Detect which cell encompasses the target text, then output its [X, Y] center coordinate. 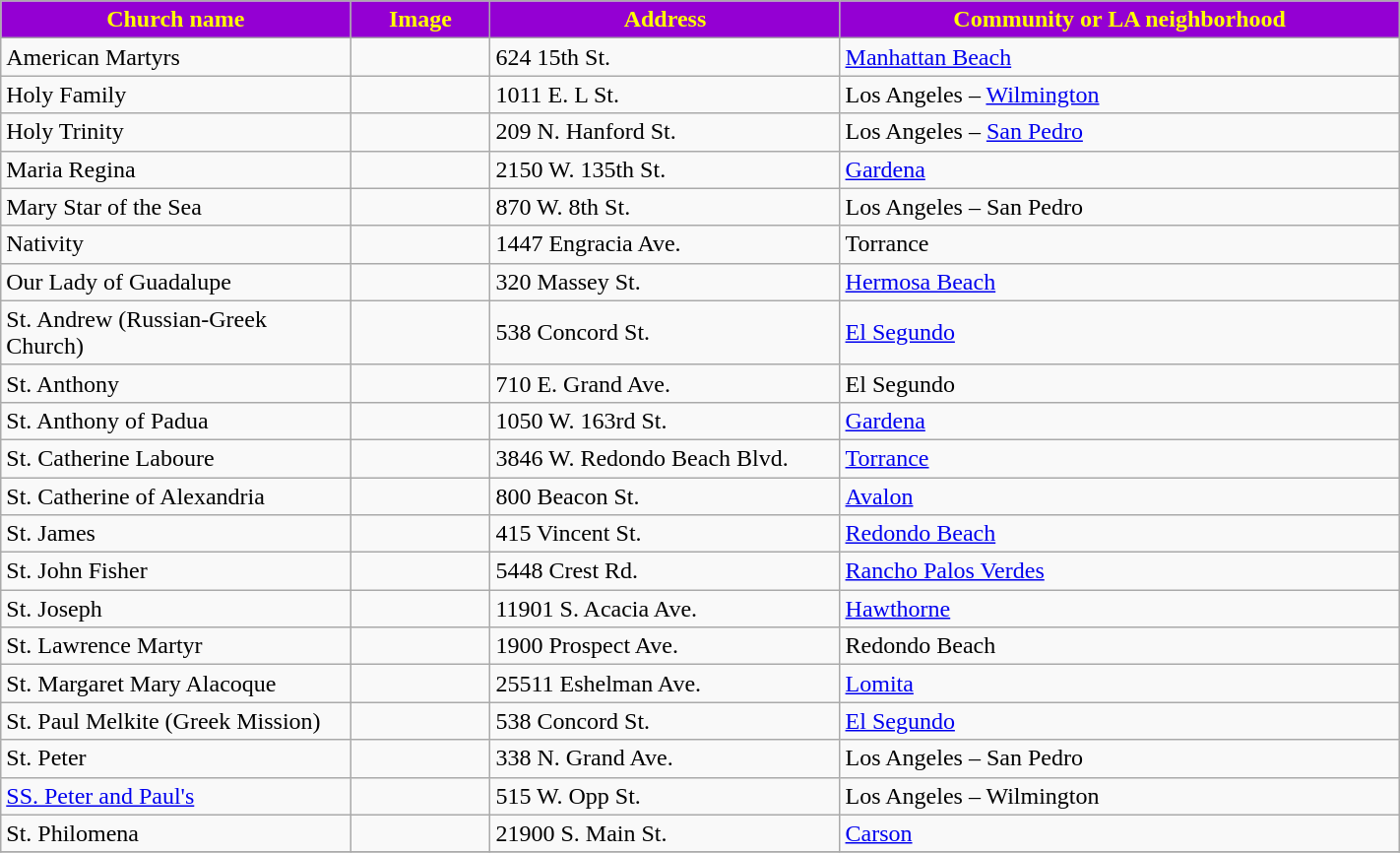
Holy Trinity [175, 132]
Church name [175, 20]
Maria Regina [175, 169]
21900 S. Main St. [666, 833]
St. Joseph [175, 609]
St. Peter [175, 758]
St. Lawrence Martyr [175, 646]
Carson [1119, 833]
25511 Eshelman Ave. [666, 684]
710 E. Grand Ave. [666, 383]
St. Anthony of Padua [175, 421]
St. Catherine Laboure [175, 458]
Community or LA neighborhood [1119, 20]
Hermosa Beach [1119, 282]
3846 W. Redondo Beach Blvd. [666, 458]
800 Beacon St. [666, 495]
2150 W. 135th St. [666, 169]
5448 Crest Rd. [666, 571]
Rancho Palos Verdes [1119, 571]
1447 Engracia Ave. [666, 244]
415 Vincent St. [666, 534]
Manhattan Beach [1119, 57]
St. Andrew (Russian-Greek Church) [175, 333]
338 N. Grand Ave. [666, 758]
St. Catherine of Alexandria [175, 495]
870 W. 8th St. [666, 207]
American Martyrs [175, 57]
St. James [175, 534]
Our Lady of Guadalupe [175, 282]
1900 Prospect Ave. [666, 646]
SS. Peter and Paul's [175, 796]
St. Margaret Mary Alacoque [175, 684]
1050 W. 163rd St. [666, 421]
209 N. Hanford St. [666, 132]
St. John Fisher [175, 571]
St. Paul Melkite (Greek Mission) [175, 721]
Holy Family [175, 95]
624 15th St. [666, 57]
Mary Star of the Sea [175, 207]
11901 S. Acacia Ave. [666, 609]
515 W. Opp St. [666, 796]
St. Anthony [175, 383]
Lomita [1119, 684]
Avalon [1119, 495]
Address [666, 20]
320 Massey St. [666, 282]
Image [420, 20]
Hawthorne [1119, 609]
1011 E. L St. [666, 95]
St. Philomena [175, 833]
Nativity [175, 244]
